From the cell containing the given text, extract its center point as (X, Y) coordinate. 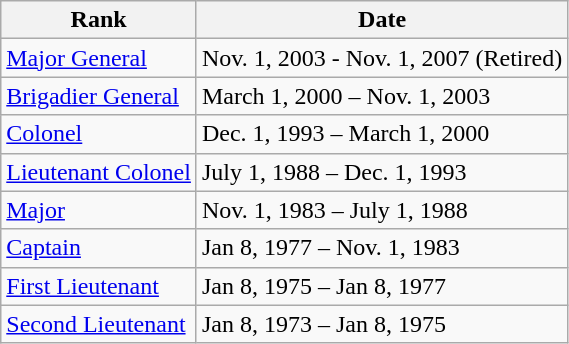
Rank (99, 20)
Jan 8, 1975 – Jan 8, 1977 (382, 286)
Lieutenant Colonel (99, 172)
Major General (99, 58)
Jan 8, 1973 – Jan 8, 1975 (382, 324)
First Lieutenant (99, 286)
Second Lieutenant (99, 324)
July 1, 1988 – Dec. 1, 1993 (382, 172)
Nov. 1, 1983 – July 1, 1988 (382, 210)
Jan 8, 1977 – Nov. 1, 1983 (382, 248)
Colonel (99, 134)
Major (99, 210)
Date (382, 20)
Dec. 1, 1993 – March 1, 2000 (382, 134)
Captain (99, 248)
Brigadier General (99, 96)
Nov. 1, 2003 - Nov. 1, 2007 (Retired) (382, 58)
March 1, 2000 – Nov. 1, 2003 (382, 96)
